Scan for the cell matching the given text and deliver its (X, Y) coordinate at center. 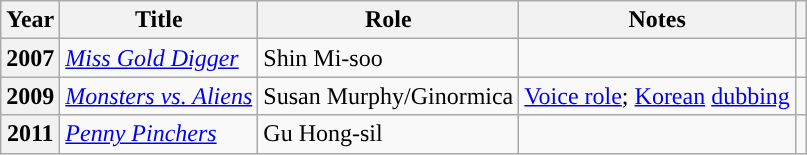
Voice role; Korean dubbing (658, 96)
Title (159, 20)
Notes (658, 20)
Year (30, 20)
2011 (30, 134)
Miss Gold Digger (159, 58)
Shin Mi-soo (388, 58)
Monsters vs. Aliens (159, 96)
Susan Murphy/Ginormica (388, 96)
Role (388, 20)
Penny Pinchers (159, 134)
2007 (30, 58)
2009 (30, 96)
Gu Hong-sil (388, 134)
